Return (X, Y) of the center of cell containing provided text 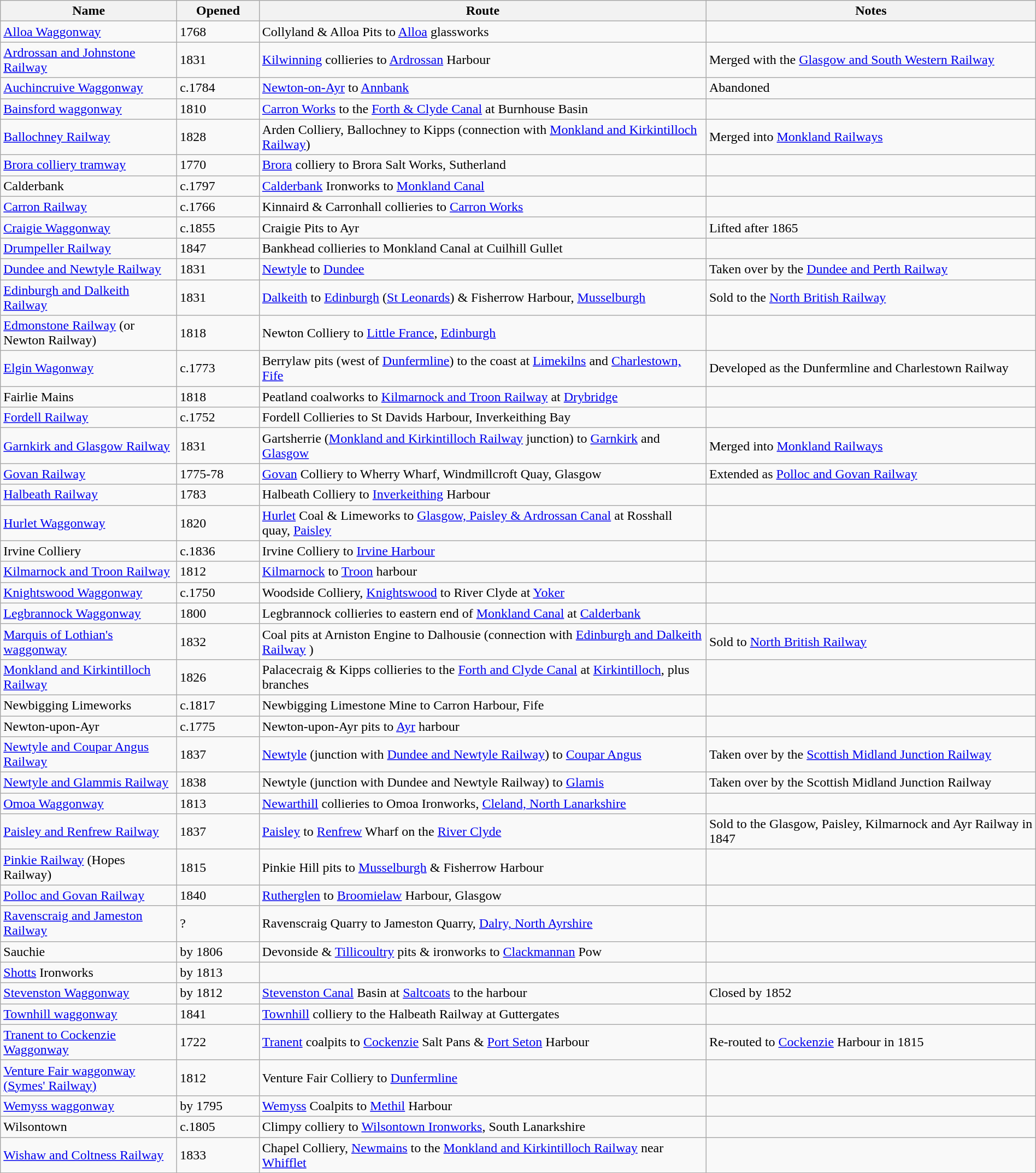
Palacecraig & Kipps collieries to the Forth and Clyde Canal at Kirkintilloch, plus branches (482, 677)
Fordell Railway (89, 418)
Re-routed to Cockenzie Harbour in 1815 (871, 1042)
Chapel Colliery, Newmains to the Monkland and Kirkintilloch Railway near Whifflet (482, 1154)
Edmonstone Railway (or Newton Railway) (89, 333)
Elgin Wagonway (89, 368)
? (219, 924)
Carron Railway (89, 207)
c.1797 (219, 186)
by 1813 (219, 972)
Marquis of Lothian's waggonway (89, 642)
Govan Colliery to Wherry Wharf, Windmillcroft Quay, Glasgow (482, 474)
Sold to the Glasgow, Paisley, Kilmarnock and Ayr Railway in 1847 (871, 832)
Developed as the Dunfermline and Charlestown Railway (871, 368)
Calderbank Ironworks to Monkland Canal (482, 186)
Halbeath Colliery to Inverkeithing Harbour (482, 495)
Alloa Waggonway (89, 32)
1838 (219, 783)
c.1750 (219, 593)
Pinkie Hill pits to Musselburgh & Fisherrow Harbour (482, 867)
c.1805 (219, 1127)
Newbigging Limeworks (89, 705)
Extended as Polloc and Govan Railway (871, 474)
Kilwinning collieries to Ardrossan Harbour (482, 60)
Govan Railway (89, 474)
Woodside Colliery, Knightswood to River Clyde at Yoker (482, 593)
Knightswood Waggonway (89, 593)
Tranent coalpits to Cockenzie Salt Pans & Port Seton Harbour (482, 1042)
Drumpeller Railway (89, 248)
1833 (219, 1154)
Arden Colliery, Ballochney to Kipps (connection with Monkland and Kirkintilloch Railway) (482, 137)
by 1812 (219, 993)
Bainsford waggonway (89, 109)
Carron Works to the Forth & Clyde Canal at Burnhouse Basin (482, 109)
Climpy colliery to Wilsontown Ironworks, South Lanarkshire (482, 1127)
Newtyle to Dundee (482, 269)
1800 (219, 613)
Notes (871, 11)
Fairlie Mains (89, 397)
Sauchie (89, 952)
1828 (219, 137)
1770 (219, 165)
c.1817 (219, 705)
Newton Colliery to Little France, Edinburgh (482, 333)
Ballochney Railway (89, 137)
Fordell Collieries to St Davids Harbour, Inverkeithing Bay (482, 418)
1775-78 (219, 474)
Bankhead collieries to Monkland Canal at Cuilhill Gullet (482, 248)
Newbigging Limestone Mine to Carron Harbour, Fife (482, 705)
Kilmarnock and Troon Railway (89, 572)
1826 (219, 677)
c.1752 (219, 418)
Irvine Colliery to Irvine Harbour (482, 551)
1813 (219, 803)
Abandoned (871, 88)
Devonside & Tillicoultry pits & ironworks to Clackmannan Pow (482, 952)
Wishaw and Coltness Railway (89, 1154)
by 1806 (219, 952)
Townhill colliery to the Halbeath Railway at Guttergates (482, 1014)
Peatland coalworks to Kilmarnock and Troon Railway at Drybridge (482, 397)
Hurlet Waggonway (89, 523)
c.1773 (219, 368)
Stevenston Waggonway (89, 993)
Lifted after 1865 (871, 227)
Garnkirk and Glasgow Railway (89, 446)
c.1855 (219, 227)
Legbrannock collieries to eastern end of Monkland Canal at Calderbank (482, 613)
Calderbank (89, 186)
Newton-upon-Ayr pits to Ayr harbour (482, 726)
Closed by 1852 (871, 993)
Name (89, 11)
1841 (219, 1014)
Paisley and Renfrew Railway (89, 832)
Sold to North British Railway (871, 642)
Stevenston Canal Basin at Saltcoats to the harbour (482, 993)
Brora colliery to Brora Salt Works, Sutherland (482, 165)
Legbrannock Waggonway (89, 613)
Venture Fair waggonway (Symes' Railway) (89, 1078)
Kilmarnock to Troon harbour (482, 572)
Edinburgh and Dalkeith Railway (89, 297)
Coal pits at Arniston Engine to Dalhousie (connection with Edinburgh and Dalkeith Railway ) (482, 642)
Pinkie Railway (Hopes Railway) (89, 867)
Ravenscraig Quarry to Jameston Quarry, Dalry, North Ayrshire (482, 924)
c.1775 (219, 726)
Ravenscraig and Jameston Railway (89, 924)
Route (482, 11)
Paisley to Renfrew Wharf on the River Clyde (482, 832)
Taken over by the Dundee and Perth Railway (871, 269)
Monkland and Kirkintilloch Railway (89, 677)
Hurlet Coal & Limeworks to Glasgow, Paisley & Ardrossan Canal at Rosshall quay, Paisley (482, 523)
Wilsontown (89, 1127)
Newtyle (junction with Dundee and Newtyle Railway) to Glamis (482, 783)
Omoa Waggonway (89, 803)
Kinnaird & Carronhall collieries to Carron Works (482, 207)
Polloc and Govan Railway (89, 895)
Opened (219, 11)
c.1784 (219, 88)
Berrylaw pits (west of Dunfermline) to the coast at Limekilns and Charlestown, Fife (482, 368)
Merged with the Glasgow and South Western Railway (871, 60)
1722 (219, 1042)
Gartsherrie (Monkland and Kirkintilloch Railway junction) to Garnkirk and Glasgow (482, 446)
Sold to the North British Railway (871, 297)
1768 (219, 32)
Newton-on-Ayr to Annbank (482, 88)
Newarthill collieries to Omoa Ironworks, Cleland, North Lanarkshire (482, 803)
Dundee and Newtyle Railway (89, 269)
1832 (219, 642)
Craigie Waggonway (89, 227)
Shotts Ironworks (89, 972)
Newtyle (junction with Dundee and Newtyle Railway) to Coupar Angus (482, 754)
by 1795 (219, 1106)
Irvine Colliery (89, 551)
c.1766 (219, 207)
Rutherglen to Broomielaw Harbour, Glasgow (482, 895)
Dalkeith to Edinburgh (St Leonards) & Fisherrow Harbour, Musselburgh (482, 297)
1783 (219, 495)
Collyland & Alloa Pits to Alloa glassworks (482, 32)
Newtyle and Coupar Angus Railway (89, 754)
1815 (219, 867)
Auchincruive Waggonway (89, 88)
c.1836 (219, 551)
Newtyle and Glammis Railway (89, 783)
Ardrossan and Johnstone Railway (89, 60)
Wemyss waggonway (89, 1106)
Venture Fair Colliery to Dunfermline (482, 1078)
1847 (219, 248)
Wemyss Coalpits to Methil Harbour (482, 1106)
1810 (219, 109)
Newton-upon-Ayr (89, 726)
Halbeath Railway (89, 495)
Tranent to Cockenzie Waggonway (89, 1042)
Brora colliery tramway (89, 165)
Craigie Pits to Ayr (482, 227)
Townhill waggonway (89, 1014)
1840 (219, 895)
1820 (219, 523)
